Detect which cell encompasses the target text, then output its (X, Y) center coordinate. 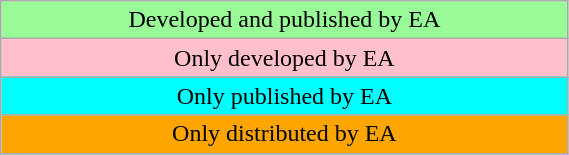
Only developed by EA (284, 58)
Developed and published by EA (284, 20)
Only distributed by EA (284, 134)
Only published by EA (284, 96)
